Scan for the cell matching the given text and deliver its [X, Y] coordinate at center. 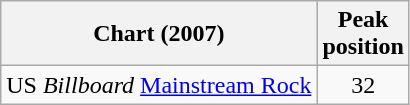
US Billboard Mainstream Rock [159, 85]
Peakposition [363, 34]
32 [363, 85]
Chart (2007) [159, 34]
